Return [X, Y] of the center of cell containing provided text 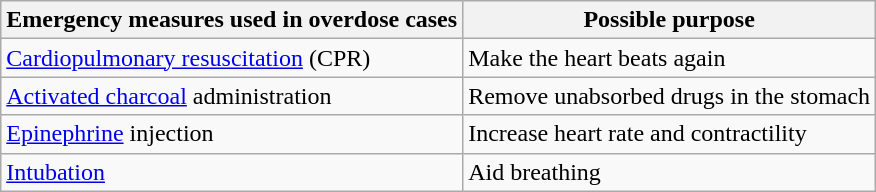
Possible purpose [670, 20]
Epinephrine injection [232, 134]
Intubation [232, 172]
Aid breathing [670, 172]
Remove unabsorbed drugs in the stomach [670, 96]
Increase heart rate and contractility [670, 134]
Cardiopulmonary resuscitation (CPR) [232, 58]
Activated charcoal administration [232, 96]
Make the heart beats again [670, 58]
Emergency measures used in overdose cases [232, 20]
